Capture the cell that displays the provided text and extract its [X, Y] central coordinate. 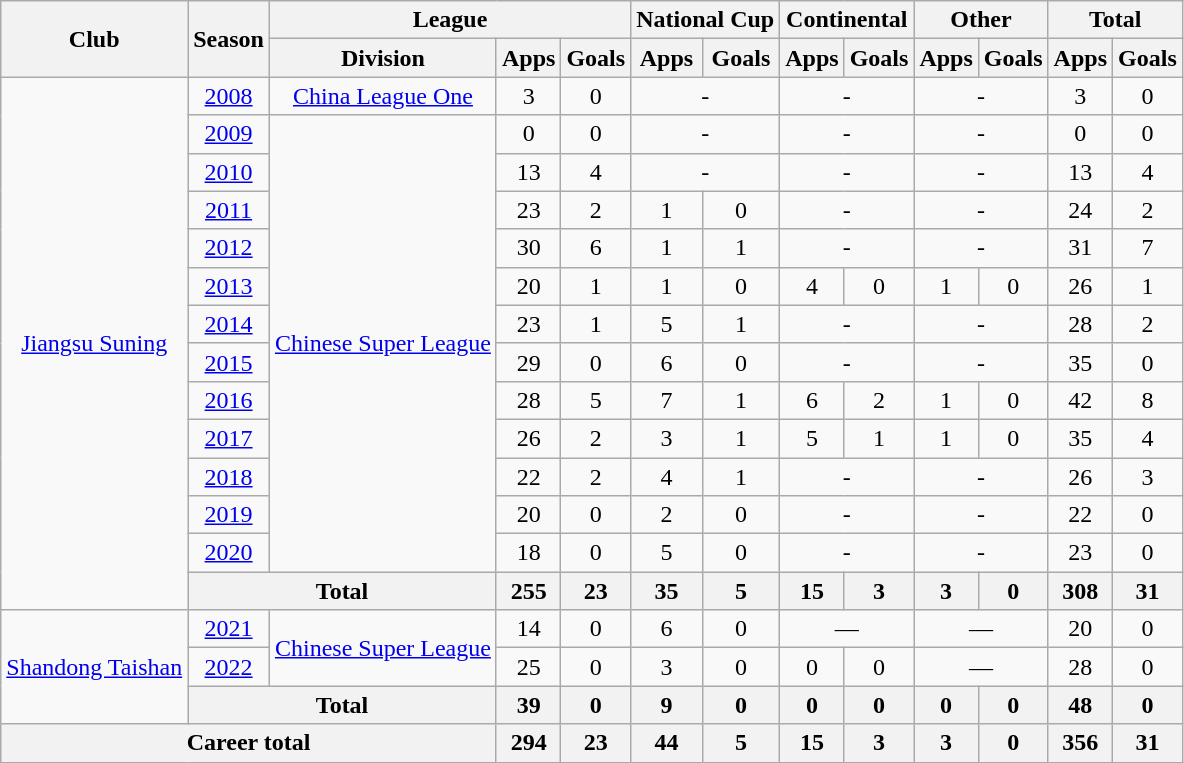
2013 [229, 286]
Continental [847, 20]
2008 [229, 96]
2016 [229, 400]
2014 [229, 324]
42 [1080, 400]
2015 [229, 362]
2012 [229, 248]
Career total [249, 743]
National Cup [706, 20]
9 [667, 705]
2022 [229, 667]
Club [94, 39]
2020 [229, 553]
League [450, 20]
255 [528, 591]
Shandong Taishan [94, 667]
25 [528, 667]
2017 [229, 438]
Jiangsu Suning [94, 344]
29 [528, 362]
18 [528, 553]
China League One [382, 96]
2021 [229, 629]
44 [667, 743]
Other [981, 20]
Season [229, 39]
356 [1080, 743]
8 [1148, 400]
24 [1080, 210]
294 [528, 743]
2011 [229, 210]
2010 [229, 172]
39 [528, 705]
308 [1080, 591]
48 [1080, 705]
14 [528, 629]
2009 [229, 134]
30 [528, 248]
Division [382, 58]
2019 [229, 515]
2018 [229, 477]
